Return the (x, y) coordinate for the center point of the cell that contains the specified text.  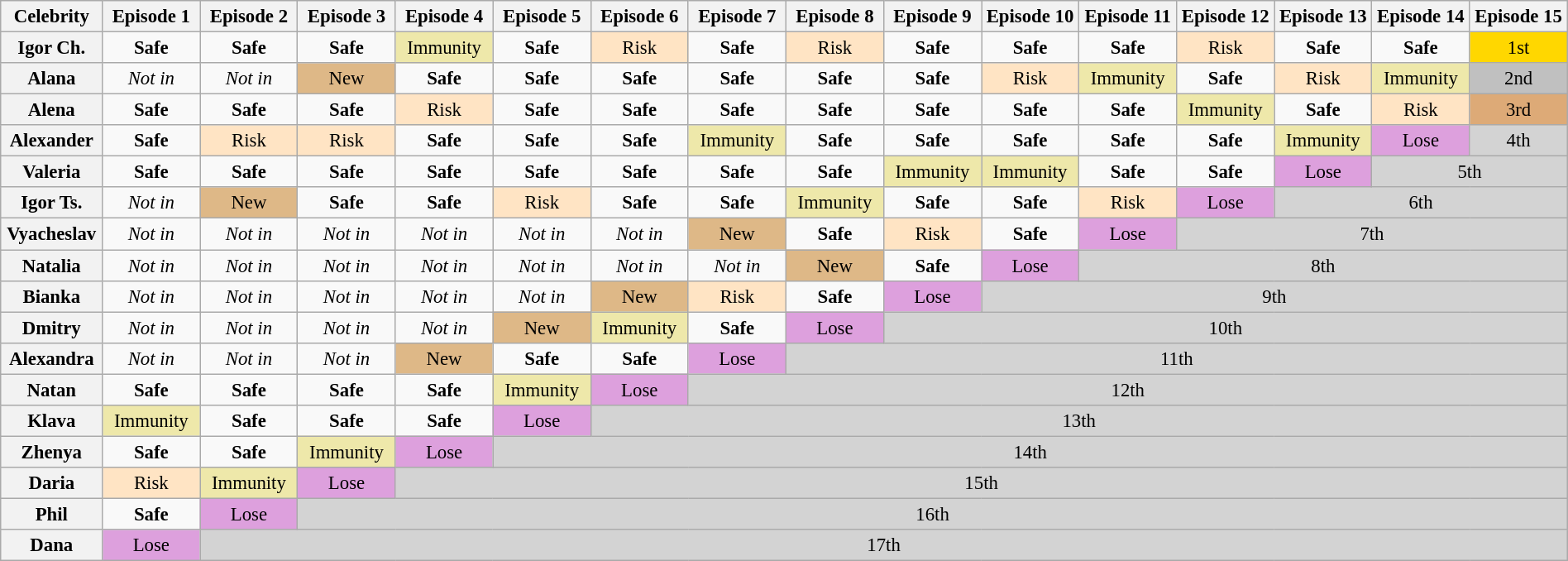
11th (1176, 358)
Daria (51, 483)
Episode 11 (1128, 17)
6th (1421, 203)
Episode 10 (1030, 17)
Episode 6 (639, 17)
9th (1274, 296)
12th (1128, 390)
15th (981, 483)
7th (1373, 234)
Episode 14 (1421, 17)
10th (1226, 328)
14th (1030, 452)
Phil (51, 514)
Zhenya (51, 452)
Igor Ts. (51, 203)
Alana (51, 79)
Alexander (51, 141)
Vyacheslav (51, 234)
Valeria (51, 172)
Celebrity (51, 17)
Episode 1 (151, 17)
3rd (1518, 110)
Igor Ch. (51, 48)
Episode 5 (542, 17)
Episode 4 (444, 17)
Dmitry (51, 328)
Episode 2 (249, 17)
Episode 7 (737, 17)
Natan (51, 390)
Episode 12 (1226, 17)
13th (1078, 421)
Dana (51, 545)
Bianka (51, 296)
4th (1518, 141)
1st (1518, 48)
8th (1323, 266)
Episode 3 (347, 17)
Alexandra (51, 358)
Episode 8 (834, 17)
Episode 15 (1518, 17)
Klava (51, 421)
5th (1470, 172)
2nd (1518, 79)
Episode 13 (1323, 17)
Natalia (51, 266)
16th (933, 514)
Alena (51, 110)
17th (883, 545)
Episode 9 (932, 17)
